For the text-containing cell, return its midpoint in (x, y) coordinate format. 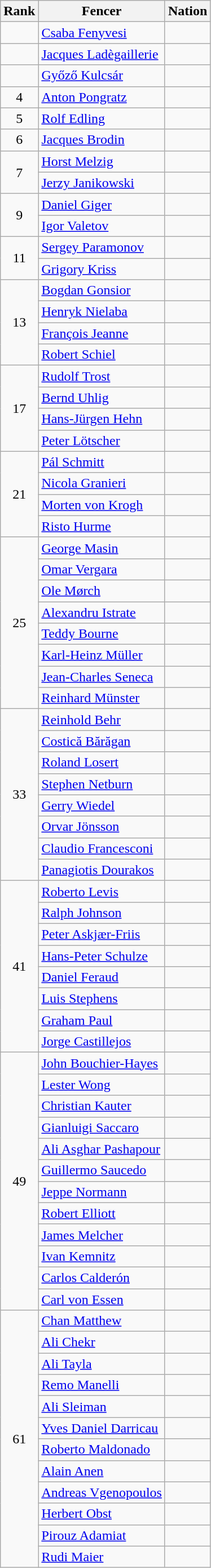
Hans-Peter Schulze (102, 956)
Bogdan Gonsior (102, 290)
Claudio Francesconi (102, 848)
4 (19, 97)
Nation (187, 11)
41 (19, 966)
17 (19, 408)
Daniel Feraud (102, 977)
13 (19, 323)
Horst Melzig (102, 161)
Bernd Uhlig (102, 398)
Robert Schiel (102, 355)
Roland Losert (102, 763)
Rudi Maier (102, 1557)
Morten von Krogh (102, 505)
Christian Kauter (102, 1106)
Reinhold Behr (102, 720)
François Jeanne (102, 333)
Nicola Granieri (102, 483)
Omar Vergara (102, 569)
5 (19, 118)
Chan Matthew (102, 1321)
Anton Pongratz (102, 97)
Jorge Castillejos (102, 1042)
Igor Valetov (102, 226)
Grigory Kriss (102, 269)
John Bouchier-Hayes (102, 1063)
Daniel Giger (102, 204)
Costică Bărăgan (102, 741)
Pirouz Adamiat (102, 1535)
Alain Anen (102, 1471)
Gerry Wiedel (102, 805)
7 (19, 172)
Rank (19, 11)
Fencer (102, 11)
George Masin (102, 548)
6 (19, 140)
Ralph Johnson (102, 913)
Stephen Netburn (102, 784)
21 (19, 494)
Henryk Nielaba (102, 312)
Hans-Jürgen Hehn (102, 419)
Ali Asghar Pashapour (102, 1149)
Pál Schmitt (102, 462)
Lester Wong (102, 1085)
Jacques Ladègaillerie (102, 54)
Orvar Jönsson (102, 827)
Andreas Vgenopoulos (102, 1492)
Teddy Bourne (102, 634)
Ole Mørch (102, 591)
Guillermo Saucedo (102, 1170)
Ali Sleiman (102, 1407)
Carl von Essen (102, 1299)
Rolf Edling (102, 118)
Rudolf Trost (102, 376)
Robert Elliott (102, 1213)
Jean-Charles Seneca (102, 677)
Jerzy Janikowski (102, 183)
49 (19, 1181)
Roberto Maldonado (102, 1450)
61 (19, 1439)
Sergey Paramonov (102, 247)
Roberto Levis (102, 891)
Jeppe Normann (102, 1192)
James Melcher (102, 1235)
9 (19, 215)
11 (19, 258)
Carlos Calderón (102, 1278)
Peter Askjær-Friis (102, 934)
Karl-Heinz Müller (102, 655)
Remo Manelli (102, 1385)
Csaba Fenyvesi (102, 33)
Herbert Obst (102, 1514)
33 (19, 795)
Peter Lötscher (102, 441)
Risto Hurme (102, 526)
Jacques Brodin (102, 140)
Graham Paul (102, 1020)
Yves Daniel Darricau (102, 1428)
Alexandru Istrate (102, 612)
Ivan Kemnitz (102, 1256)
Gianluigi Saccaro (102, 1127)
Reinhard Münster (102, 698)
Luis Stephens (102, 999)
Győző Kulcsár (102, 76)
Panagiotis Dourakos (102, 870)
Ali Chekr (102, 1342)
Ali Tayla (102, 1364)
25 (19, 623)
